Search for the cell housing the specified text and yield its [X, Y] center coordinate. 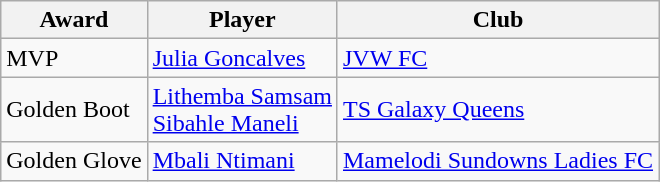
Lithemba SamsamSibahle Maneli [242, 110]
Julia Goncalves [242, 58]
TS Galaxy Queens [498, 110]
Mamelodi Sundowns Ladies FC [498, 161]
Player [242, 20]
Golden Glove [74, 161]
Award [74, 20]
MVP [74, 58]
Mbali Ntimani [242, 161]
Club [498, 20]
JVW FC [498, 58]
Golden Boot [74, 110]
